Extract the (X, Y) coordinate from the center of the cell holding the provided text.  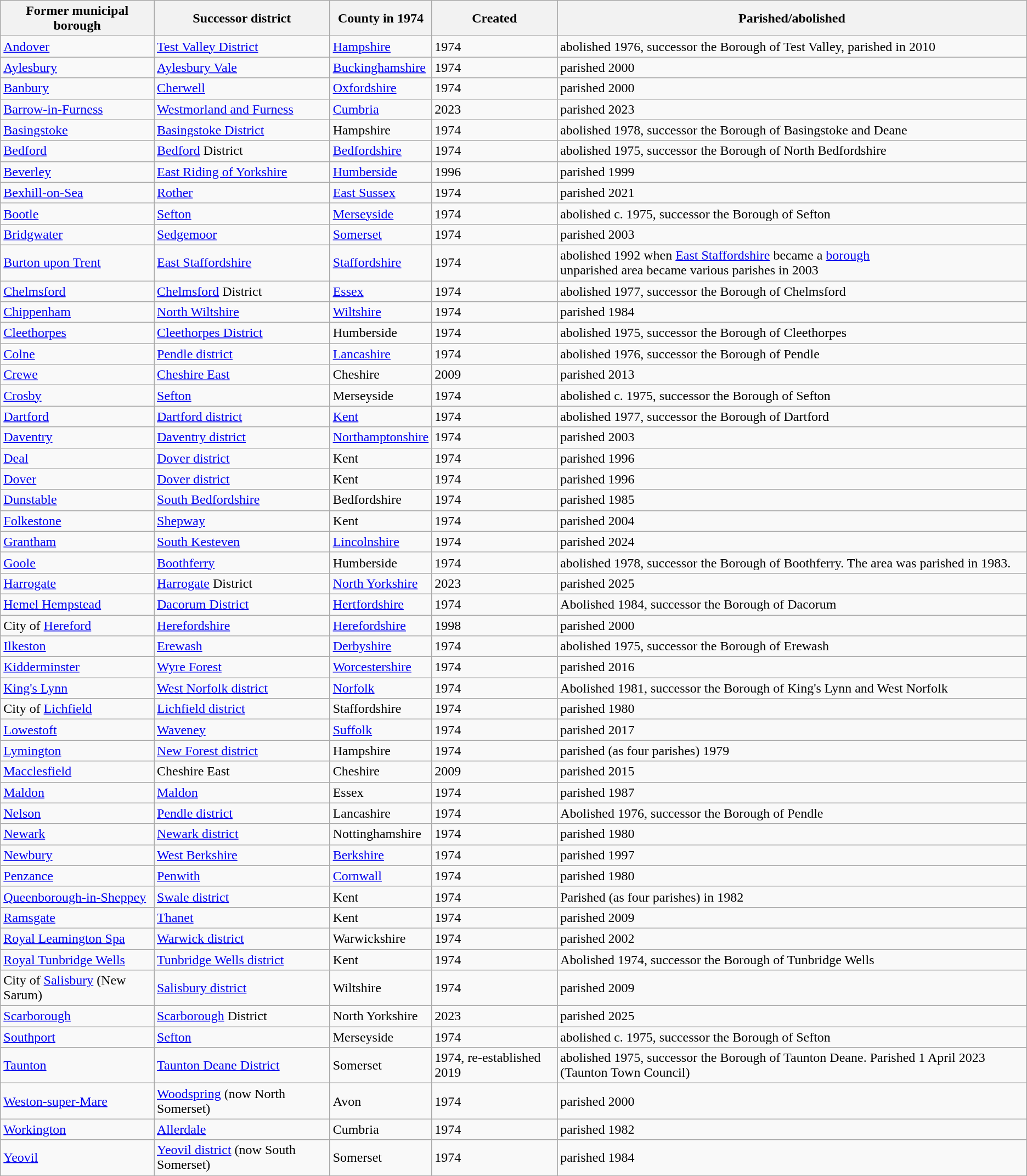
Parished (as four parishes) in 1982 (792, 897)
Chelmsford (77, 291)
Waveney (241, 730)
parished 2021 (792, 193)
Chippenham (77, 312)
Lichfield district (241, 709)
Royal Tunbridge Wells (77, 960)
Bedford (77, 151)
Created (495, 19)
West Norfolk district (241, 688)
abolished 1975, successor the Borough of Taunton Deane. Parished 1 April 2023 (Taunton Town Council) (792, 1066)
Nelson (77, 813)
Banbury (77, 88)
Parished/abolished (792, 19)
Lymington (77, 751)
City of Salisbury (New Sarum) (77, 988)
New Forest district (241, 751)
parished 2004 (792, 521)
Cleethorpes (77, 333)
Northamptonshire (381, 437)
Derbyshire (381, 646)
Dover (77, 479)
parished 2016 (792, 667)
parished 1982 (792, 1129)
Successor district (241, 19)
parished 1997 (792, 855)
Newark district (241, 834)
City of Hereford (77, 625)
Scarborough (77, 1016)
Weston-super-Mare (77, 1101)
abolished 1975, successor the Borough of Cleethorpes (792, 333)
parished 2002 (792, 938)
Former municipal borough (77, 19)
South Bedfordshire (241, 500)
Bedford District (241, 151)
Sedgemoor (241, 234)
Cleethorpes District (241, 333)
Warwick district (241, 938)
Lincolnshire (381, 542)
abolished 1976, successor the Borough of Test Valley, parished in 2010 (792, 47)
Abolished 1976, successor the Borough of Pendle (792, 813)
Ramsgate (77, 918)
Crewe (77, 375)
Norfolk (381, 688)
Burton upon Trent (77, 262)
Ilkeston (77, 646)
Penwith (241, 876)
Salisbury district (241, 988)
Hertfordshire (381, 604)
Dartford district (241, 417)
abolished 1978, successor the Borough of Basingstoke and Deane (792, 130)
parished 1985 (792, 500)
Daventry (77, 437)
1974, re-established 2019 (495, 1066)
Newbury (77, 855)
Dacorum District (241, 604)
Abolished 1981, successor the Borough of King's Lynn and West Norfolk (792, 688)
abolished 1978, successor the Borough of Boothferry. The area was parished in 1983. (792, 562)
Cherwell (241, 88)
Taunton Deane District (241, 1066)
Bridgwater (77, 234)
Abolished 1974, successor the Borough of Tunbridge Wells (792, 960)
Erewash (241, 646)
Tunbridge Wells district (241, 960)
Taunton (77, 1066)
Harrogate District (241, 583)
abolished 1975, successor the Borough of North Bedfordshire (792, 151)
East Riding of Yorkshire (241, 172)
parished 2017 (792, 730)
King's Lynn (77, 688)
South Kesteven (241, 542)
Allerdale (241, 1129)
East Sussex (381, 193)
Newark (77, 834)
Barrow-in-Furness (77, 109)
Bootle (77, 213)
parished 2023 (792, 109)
Berkshire (381, 855)
Nottinghamshire (381, 834)
Hemel Hempstead (77, 604)
Beverley (77, 172)
parished 2024 (792, 542)
Yeovil district (now South Somerset) (241, 1158)
abolished 1992 when East Staffordshire became a boroughunparished area became various parishes in 2003 (792, 262)
Colne (77, 354)
parished 1999 (792, 172)
parished (as four parishes) 1979 (792, 751)
Avon (381, 1101)
abolished 1975, successor the Borough of Erewash (792, 646)
abolished 1977, successor the Borough of Dartford (792, 417)
County in 1974 (381, 19)
Lowestoft (77, 730)
Woodspring (now North Somerset) (241, 1101)
abolished 1976, successor the Borough of Pendle (792, 354)
abolished 1977, successor the Borough of Chelmsford (792, 291)
Abolished 1984, successor the Borough of Dacorum (792, 604)
Grantham (77, 542)
parished 1987 (792, 792)
Thanet (241, 918)
Basingstoke District (241, 130)
Workington (77, 1129)
Wyre Forest (241, 667)
Chelmsford District (241, 291)
Rother (241, 193)
Royal Leamington Spa (77, 938)
Daventry district (241, 437)
Westmorland and Furness (241, 109)
Southport (77, 1037)
Penzance (77, 876)
North Wiltshire (241, 312)
Aylesbury Vale (241, 67)
Cornwall (381, 876)
Yeovil (77, 1158)
Oxfordshire (381, 88)
West Berkshire (241, 855)
Boothferry (241, 562)
Macclesfield (77, 772)
parished 2013 (792, 375)
parished 2015 (792, 772)
Bexhill-on-Sea (77, 193)
Harrogate (77, 583)
Folkestone (77, 521)
Goole (77, 562)
Queenborough-in-Sheppey (77, 897)
Basingstoke (77, 130)
Kidderminster (77, 667)
Suffolk (381, 730)
East Staffordshire (241, 262)
Dartford (77, 417)
Andover (77, 47)
City of Lichfield (77, 709)
Worcestershire (381, 667)
Shepway (241, 521)
Buckinghamshire (381, 67)
1998 (495, 625)
1996 (495, 172)
Deal (77, 458)
Dunstable (77, 500)
Scarborough District (241, 1016)
Test Valley District (241, 47)
Crosby (77, 396)
Warwickshire (381, 938)
Aylesbury (77, 67)
Swale district (241, 897)
